Detect which cell encompasses the target text, then output its (x, y) center coordinate. 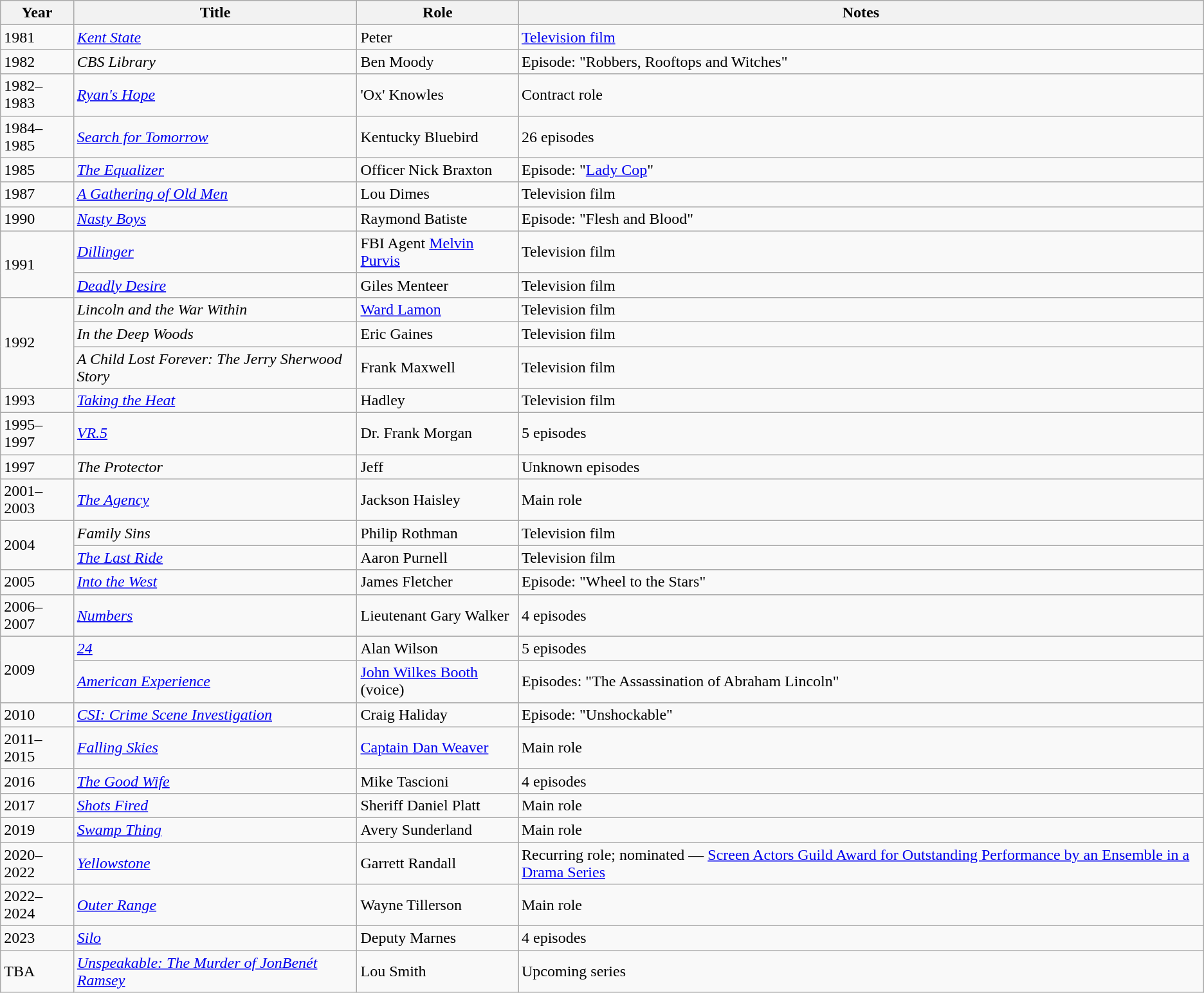
Swamp Thing (215, 830)
VR.5 (215, 433)
Giles Menteer (437, 285)
Falling Skies (215, 747)
2005 (37, 582)
Search for Tomorrow (215, 136)
Lou Smith (437, 971)
Lou Dimes (437, 194)
2022–2024 (37, 906)
2017 (37, 805)
Deadly Desire (215, 285)
Frank Maxwell (437, 367)
Kentucky Bluebird (437, 136)
2011–2015 (37, 747)
Aaron Purnell (437, 558)
Yellowstone (215, 863)
Family Sins (215, 533)
1981 (37, 37)
The Agency (215, 500)
Deputy Marnes (437, 938)
Taking the Heat (215, 401)
2023 (37, 938)
Jeff (437, 467)
Episode: "Wheel to the Stars" (861, 582)
Dillinger (215, 252)
2001–2003 (37, 500)
Mike Tascioni (437, 781)
2020–2022 (37, 863)
Craig Haliday (437, 715)
Lincoln and the War Within (215, 309)
Episode: "Flesh and Blood" (861, 219)
1995–1997 (37, 433)
CSI: Crime Scene Investigation (215, 715)
The Last Ride (215, 558)
Dr. Frank Morgan (437, 433)
1984–1985 (37, 136)
1982 (37, 62)
Officer Nick Braxton (437, 170)
The Good Wife (215, 781)
In the Deep Woods (215, 334)
Ryan's Hope (215, 95)
Sheriff Daniel Platt (437, 805)
2009 (37, 669)
Episode: "Robbers, Rooftops and Witches" (861, 62)
Peter (437, 37)
Silo (215, 938)
Upcoming series (861, 971)
A Gathering of Old Men (215, 194)
Ben Moody (437, 62)
Captain Dan Weaver (437, 747)
26 episodes (861, 136)
Raymond Batiste (437, 219)
24 (215, 648)
Recurring role; nominated — Screen Actors Guild Award for Outstanding Performance by an Ensemble in a Drama Series (861, 863)
Avery Sunderland (437, 830)
1991 (37, 264)
Episode: "Lady Cop" (861, 170)
Ward Lamon (437, 309)
Notes (861, 13)
2010 (37, 715)
Eric Gaines (437, 334)
Outer Range (215, 906)
2004 (37, 545)
John Wilkes Booth (voice) (437, 682)
Shots Fired (215, 805)
Episode: "Unshockable" (861, 715)
Nasty Boys (215, 219)
Philip Rothman (437, 533)
2016 (37, 781)
1992 (37, 342)
Role (437, 13)
CBS Library (215, 62)
1982–1983 (37, 95)
The Equalizer (215, 170)
FBI Agent Melvin Purvis (437, 252)
Kent State (215, 37)
Numbers (215, 615)
Unknown episodes (861, 467)
Unspeakable: The Murder of JonBenét Ramsey (215, 971)
Hadley (437, 401)
Title (215, 13)
The Protector (215, 467)
1987 (37, 194)
Jackson Haisley (437, 500)
Alan Wilson (437, 648)
Garrett Randall (437, 863)
Year (37, 13)
Wayne Tillerson (437, 906)
Lieutenant Gary Walker (437, 615)
Episodes: "The Assassination of Abraham Lincoln" (861, 682)
'Ox' Knowles (437, 95)
Contract role (861, 95)
1985 (37, 170)
1997 (37, 467)
James Fletcher (437, 582)
American Experience (215, 682)
2006–2007 (37, 615)
TBA (37, 971)
1990 (37, 219)
Into the West (215, 582)
1993 (37, 401)
A Child Lost Forever: The Jerry Sherwood Story (215, 367)
2019 (37, 830)
